Locate the cell with the specified text and output its (X, Y) center coordinate. 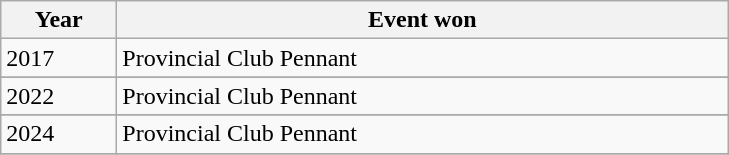
Year (59, 20)
Event won (422, 20)
2022 (59, 96)
2024 (59, 134)
2017 (59, 58)
